Return the [x, y] coordinate for the center point of the cell that contains the specified text.  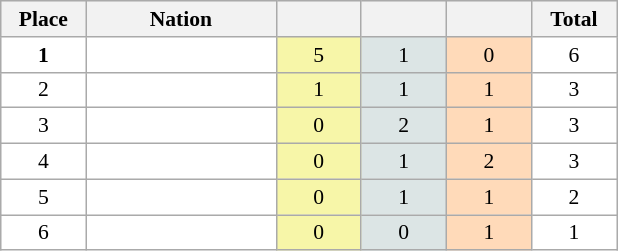
Place [44, 19]
Total [574, 19]
Nation [181, 19]
4 [44, 162]
